Identify which cell holds the provided text, then report its [X, Y] central coordinate. 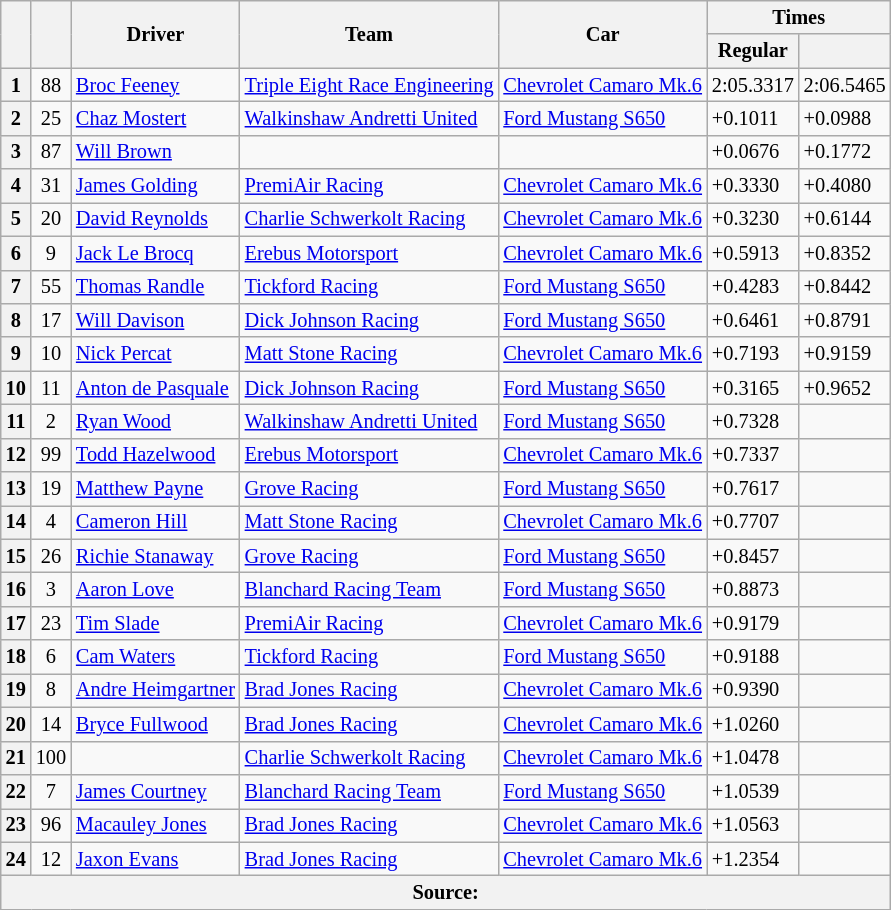
James Courtney [156, 791]
+0.8457 [753, 556]
+0.7328 [753, 421]
Regular [753, 51]
+0.8442 [845, 287]
5 [16, 219]
Anton de Pasquale [156, 388]
87 [51, 152]
Team [370, 34]
55 [51, 287]
Thomas Randle [156, 287]
Tim Slade [156, 623]
Times [799, 17]
Ryan Wood [156, 421]
Bryce Fullwood [156, 724]
25 [51, 118]
+1.0478 [753, 758]
Macauley Jones [156, 825]
Source: [446, 892]
+0.8791 [845, 320]
+0.3165 [753, 388]
13 [16, 489]
96 [51, 825]
+1.0563 [753, 825]
+0.7617 [753, 489]
+0.9179 [753, 623]
+0.0676 [753, 152]
Jack Le Brocq [156, 253]
Will Davison [156, 320]
+0.9159 [845, 354]
16 [16, 589]
+0.7337 [753, 455]
+0.4283 [753, 287]
Car [602, 34]
21 [16, 758]
Cam Waters [156, 657]
+0.1772 [845, 152]
+0.8352 [845, 253]
26 [51, 556]
+0.5913 [753, 253]
1 [16, 85]
Driver [156, 34]
2:06.5465 [845, 85]
James Golding [156, 186]
+0.6461 [753, 320]
+0.0988 [845, 118]
+0.3230 [753, 219]
100 [51, 758]
+1.0260 [753, 724]
+0.7707 [753, 522]
Chaz Mostert [156, 118]
Todd Hazelwood [156, 455]
31 [51, 186]
Jaxon Evans [156, 859]
+0.7193 [753, 354]
Richie Stanaway [156, 556]
+0.3330 [753, 186]
Will Brown [156, 152]
+0.4080 [845, 186]
Aaron Love [156, 589]
24 [16, 859]
Matthew Payne [156, 489]
18 [16, 657]
+0.1011 [753, 118]
+0.8873 [753, 589]
+0.9390 [753, 690]
+1.2354 [753, 859]
Triple Eight Race Engineering [370, 85]
+0.6144 [845, 219]
David Reynolds [156, 219]
88 [51, 85]
+0.9652 [845, 388]
Cameron Hill [156, 522]
Andre Heimgartner [156, 690]
Nick Percat [156, 354]
+1.0539 [753, 791]
Broc Feeney [156, 85]
+0.9188 [753, 657]
22 [16, 791]
99 [51, 455]
15 [16, 556]
2:05.3317 [753, 85]
